For the text-containing cell, return its midpoint in [X, Y] coordinate format. 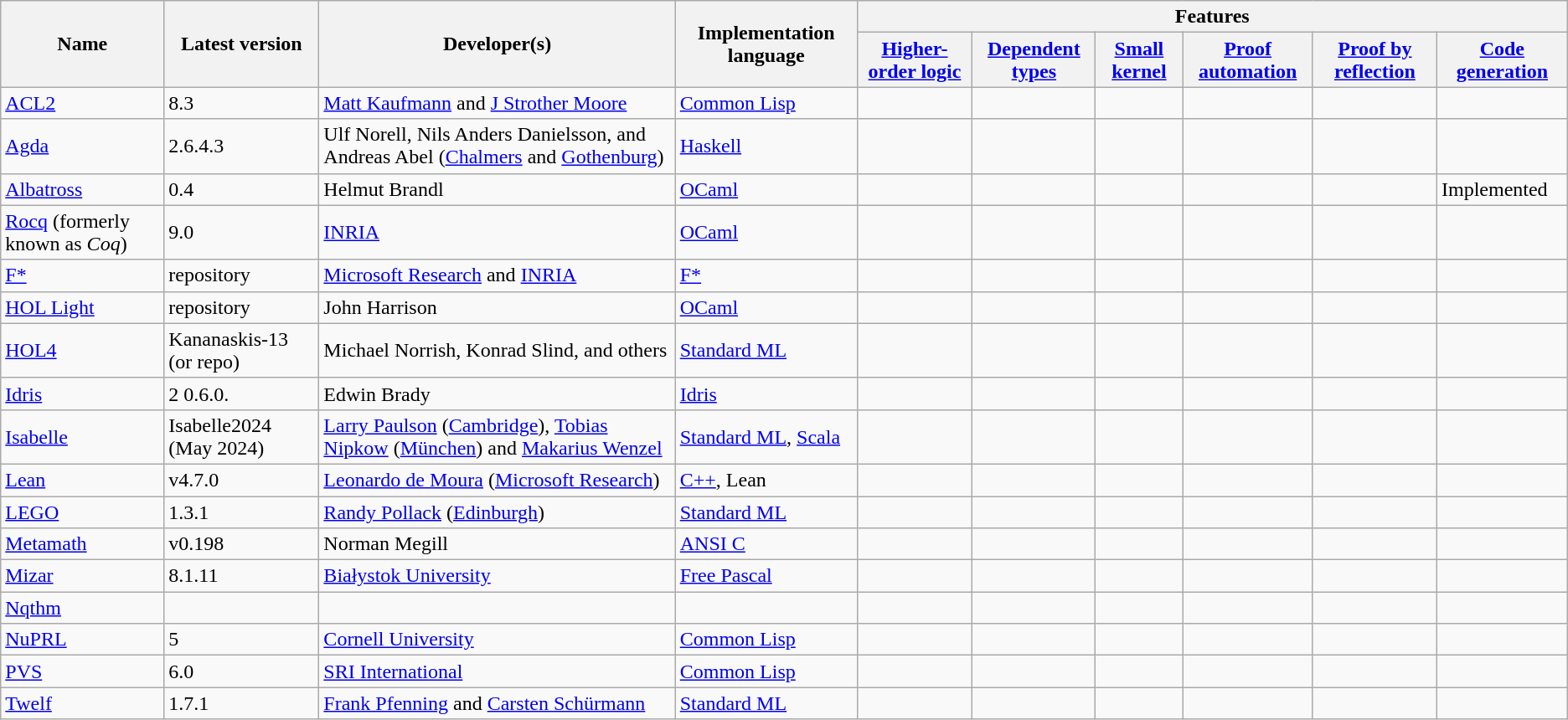
Haskell [766, 146]
5 [241, 640]
Randy Pollack (Edinburgh) [498, 512]
Nqthm [82, 608]
Larry Paulson (Cambridge), Tobias Nipkow (München) and Makarius Wenzel [498, 437]
Michael Norrish, Konrad Slind, and others [498, 350]
Dependent types [1034, 60]
Leonardo de Moura (Microsoft Research) [498, 480]
0.4 [241, 189]
9.0 [241, 233]
John Harrison [498, 307]
Edwin Brady [498, 393]
Implemented [1502, 189]
Cornell University [498, 640]
Helmut Brandl [498, 189]
Isabelle [82, 437]
Norman Megill [498, 544]
2.6.4.3 [241, 146]
v0.198 [241, 544]
Features [1212, 17]
Metamath [82, 544]
Lean [82, 480]
NuPRL [82, 640]
1.7.1 [241, 703]
Twelf [82, 703]
HOL Light [82, 307]
Small kernel [1139, 60]
Microsoft Research and INRIA [498, 275]
Rocq (formerly known as Coq) [82, 233]
Developer(s) [498, 44]
Higher-order logic [915, 60]
Albatross [82, 189]
1.3.1 [241, 512]
ANSI C [766, 544]
SRI International [498, 671]
2 0.6.0. [241, 393]
Białystok University [498, 576]
ACL2 [82, 103]
HOL4 [82, 350]
Name [82, 44]
INRIA [498, 233]
C++, Lean [766, 480]
Latest version [241, 44]
Code generation [1502, 60]
8.3 [241, 103]
Agda [82, 146]
6.0 [241, 671]
8.1.11 [241, 576]
PVS [82, 671]
Implementation language [766, 44]
Proof automation [1248, 60]
Matt Kaufmann and J Strother Moore [498, 103]
v4.7.0 [241, 480]
LEGO [82, 512]
Standard ML, Scala [766, 437]
Frank Pfenning and Carsten Schürmann [498, 703]
Proof by reflection [1375, 60]
Ulf Norell, Nils Anders Danielsson, and Andreas Abel (Chalmers and Gothenburg) [498, 146]
Isabelle2024 (May 2024) [241, 437]
Kananaskis-13 (or repo) [241, 350]
Free Pascal [766, 576]
Mizar [82, 576]
